Output the [X, Y] coordinate of the center of the cell containing the given text.  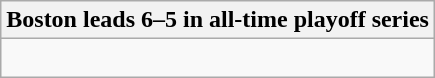
Boston leads 6–5 in all-time playoff series [218, 20]
